Find where the given text appears and provide that cell's center as (X, Y) coordinate. 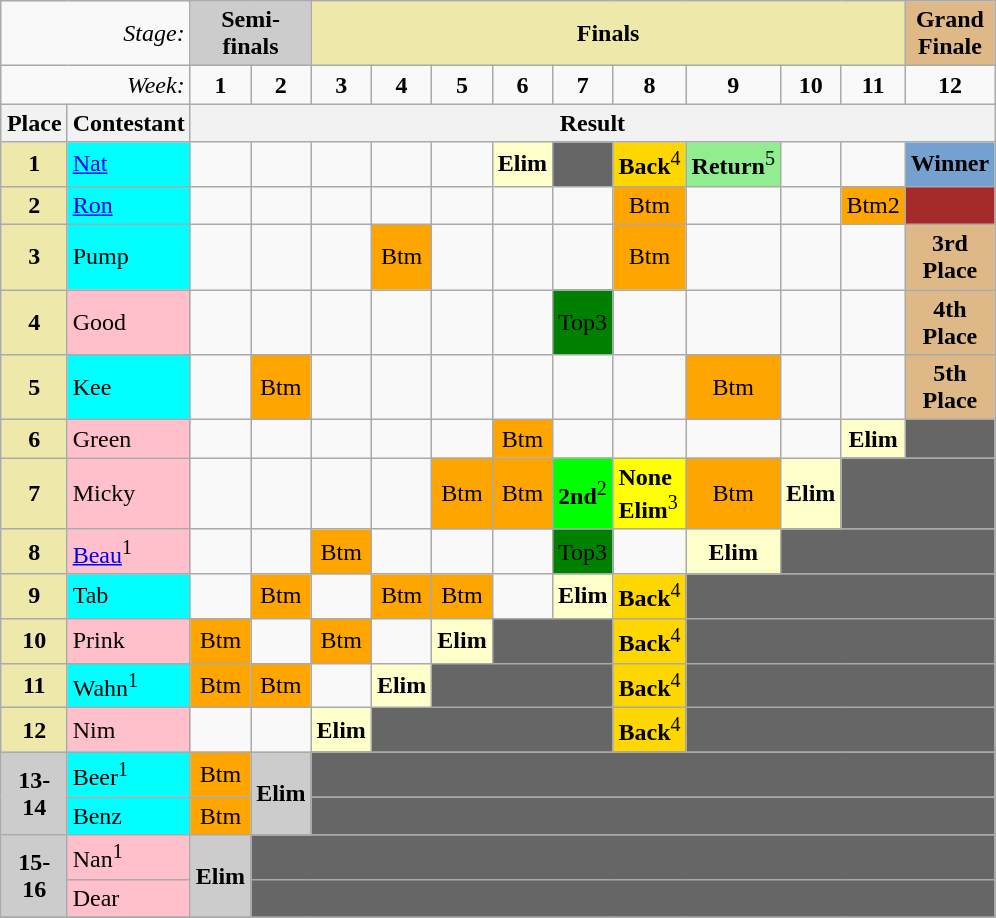
Prink (128, 640)
Btm2 (873, 205)
Beer1 (128, 774)
Tab (128, 596)
4th Place (950, 322)
5th Place (950, 388)
Finals (608, 34)
13-14 (34, 794)
Micky (128, 494)
Green (128, 439)
Nat (128, 164)
Beau1 (128, 552)
Dear (128, 898)
Pump (128, 258)
Contestant (128, 123)
Week: (96, 85)
3rd Place (950, 258)
Result (592, 123)
None Elim3 (650, 494)
Semi-finals (250, 34)
Nim (128, 730)
Place (34, 123)
15-16 (34, 876)
Return5 (733, 164)
Benz (128, 816)
Nan1 (128, 858)
Kee (128, 388)
2nd2 (583, 494)
Winner (950, 164)
Wahn1 (128, 686)
Good (128, 322)
Stage: (96, 34)
Grand Finale (950, 34)
Ron (128, 205)
